Output the (X, Y) coordinate of the center of the cell containing the given text.  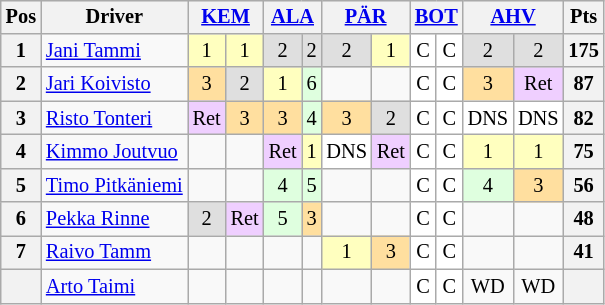
Arto Taimi (114, 286)
Risto Tonteri (114, 118)
Kimmo Joutvuo (114, 152)
PÄR (365, 17)
BOT (436, 17)
87 (584, 84)
Pekka Rinne (114, 219)
Timo Pitkäniemi (114, 185)
41 (584, 253)
Driver (114, 17)
Pts (584, 17)
48 (584, 219)
7 (21, 253)
Jani Tammi (114, 51)
Jari Koivisto (114, 84)
Pos (21, 17)
56 (584, 185)
82 (584, 118)
KEM (226, 17)
AHV (514, 17)
Raivo Tamm (114, 253)
75 (584, 152)
ALA (293, 17)
175 (584, 51)
